Return the (X, Y) coordinate for the center point of the cell that contains the specified text.  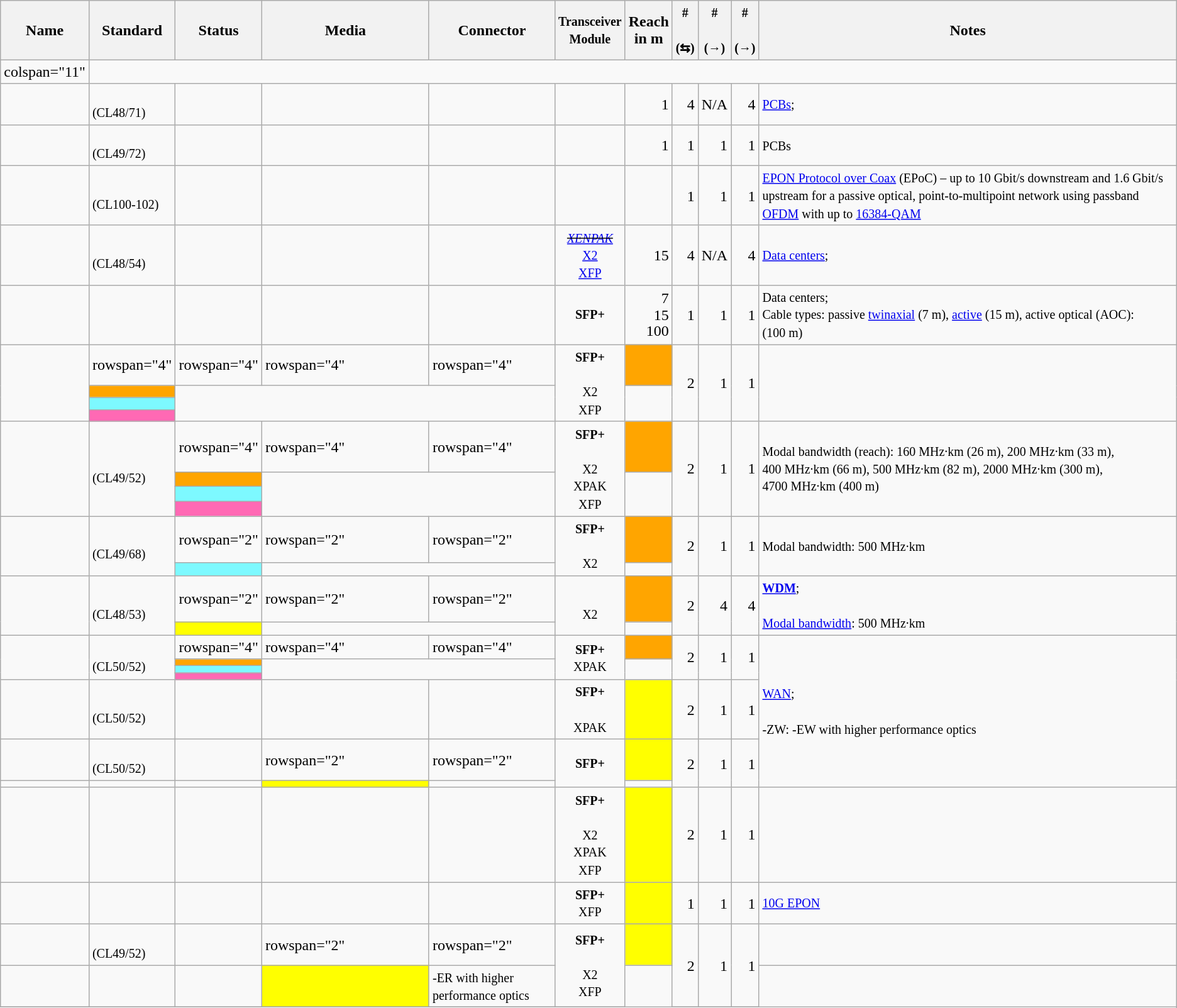
WDM; Modal bandwidth: 500 MHz·km (968, 606)
SFP+XFP (590, 903)
PCBs; (968, 104)
(CL100-102) (132, 196)
SFP+X2 (590, 546)
Name (45, 30)
Media (345, 30)
Status (219, 30)
#(⇆) (685, 30)
(CL49/72) (132, 145)
15 (649, 255)
715100 (649, 314)
(CL49/68) (132, 546)
TransceiverModule (590, 30)
X2 (590, 606)
XENPAK X2XFP (590, 255)
Modal bandwidth: 500 MHz·km (968, 546)
WAN;-ZW: -EW with higher performance optics (968, 711)
Data centers;Cable types: passive twinaxial (7 m), active (15 m), active optical (AOC): (100 m) (968, 314)
Standard (132, 30)
(CL48/53) (132, 606)
Connector (492, 30)
Modal bandwidth (reach): 160 MHz·km (26 m), 200 MHz·km (33 m),400 MHz·km (66 m), 500 MHz·km (82 m), 2000 MHz·km (300 m),4700 MHz·km (400 m) (968, 469)
(CL48/71) (132, 104)
Reachin m (649, 30)
-ER with higher performance optics (492, 986)
(CL48/54) (132, 255)
Notes (968, 30)
Data centers; (968, 255)
colspan="11" (45, 72)
10G EPON (968, 903)
PCBs (968, 145)
